Return (x, y) of the center of cell containing provided text 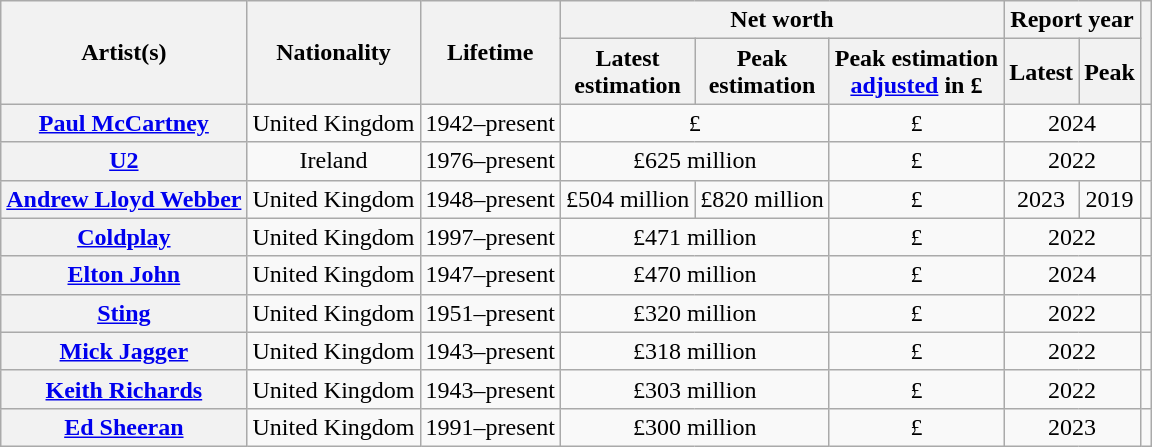
Sting (124, 313)
Report year (1072, 20)
1997–present (490, 237)
Elton John (124, 275)
Paul McCartney (124, 123)
Ed Sheeran (124, 427)
1947–present (490, 275)
Peak estimationadjusted in £ (916, 72)
Latest (1042, 72)
Nationality (334, 52)
Latestestimation (627, 72)
£318 million (694, 351)
1976–present (490, 161)
Peak (1110, 72)
£320 million (694, 313)
£300 million (694, 427)
£470 million (694, 275)
Peakestimation (762, 72)
1948–present (490, 199)
Ireland (334, 161)
Coldplay (124, 237)
£471 million (694, 237)
Andrew Lloyd Webber (124, 199)
£820 million (762, 199)
1991–present (490, 427)
1942–present (490, 123)
Mick Jagger (124, 351)
Keith Richards (124, 389)
Artist(s) (124, 52)
£303 million (694, 389)
1951–present (490, 313)
U2 (124, 161)
Net worth (782, 20)
Lifetime (490, 52)
2019 (1110, 199)
£625 million (694, 161)
£504 million (627, 199)
